Return [x, y] of the center of cell containing provided text 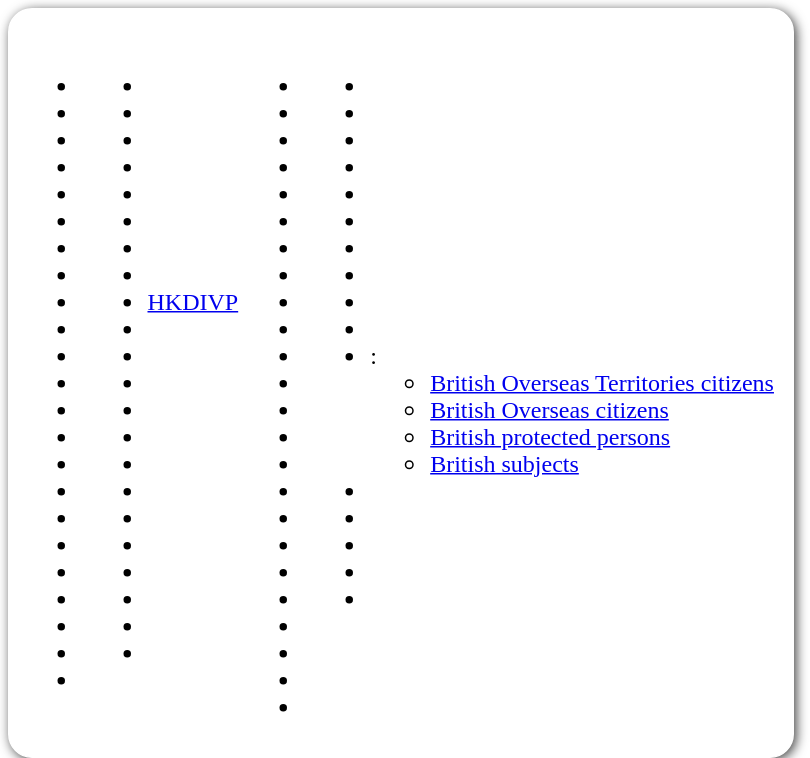
:British Overseas Territories citizensBritish Overseas citizensBritish protected personsBritish subjects [542, 383]
HKDIVP [163, 383]
